Return the (X, Y) coordinate for the center point of the cell that contains the specified text.  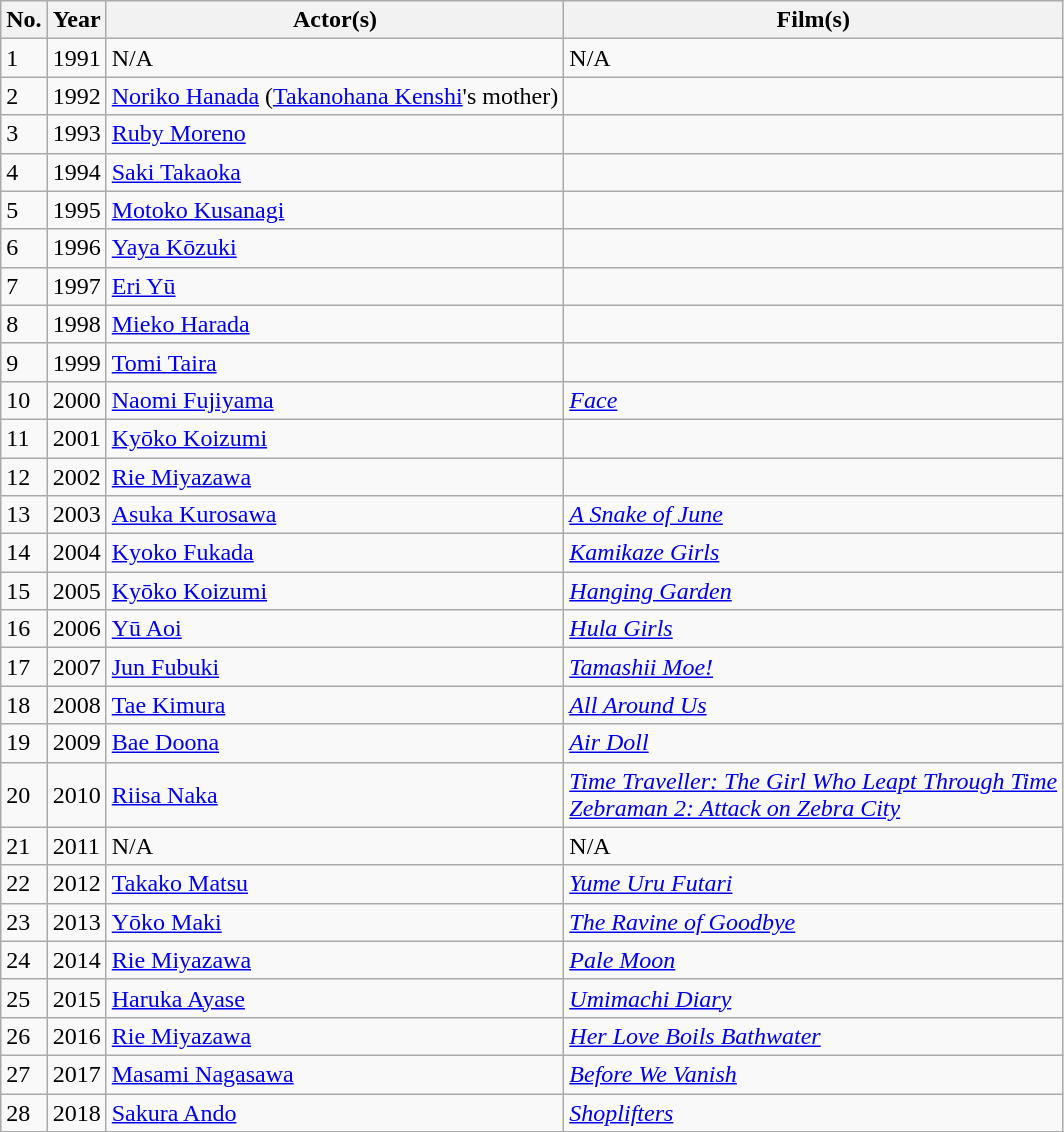
A Snake of June (814, 515)
2003 (76, 515)
Naomi Fujiyama (335, 400)
20 (24, 794)
15 (24, 591)
The Ravine of Goodbye (814, 922)
Her Love Boils Bathwater (814, 1036)
2009 (76, 743)
2000 (76, 400)
Umimachi Diary (814, 998)
1998 (76, 324)
26 (24, 1036)
7 (24, 286)
14 (24, 553)
Kyoko Fukada (335, 553)
12 (24, 477)
2013 (76, 922)
Time Traveller: The Girl Who Leapt Through TimeZebraman 2: Attack on Zebra City (814, 794)
Air Doll (814, 743)
Tae Kimura (335, 705)
1 (24, 58)
2015 (76, 998)
Riisa Naka (335, 794)
Hula Girls (814, 629)
2001 (76, 438)
13 (24, 515)
Yume Uru Futari (814, 884)
Yōko Maki (335, 922)
4 (24, 172)
27 (24, 1074)
Saki Takaoka (335, 172)
2007 (76, 667)
Kamikaze Girls (814, 553)
Masami Nagasawa (335, 1074)
2010 (76, 794)
8 (24, 324)
2006 (76, 629)
2008 (76, 705)
9 (24, 362)
1995 (76, 210)
2018 (76, 1113)
1991 (76, 58)
Motoko Kusanagi (335, 210)
1994 (76, 172)
2004 (76, 553)
18 (24, 705)
6 (24, 248)
2014 (76, 960)
10 (24, 400)
Eri Yū (335, 286)
1993 (76, 134)
2005 (76, 591)
25 (24, 998)
Pale Moon (814, 960)
Asuka Kurosawa (335, 515)
No. (24, 20)
Before We Vanish (814, 1074)
Mieko Harada (335, 324)
22 (24, 884)
2012 (76, 884)
All Around Us (814, 705)
Takako Matsu (335, 884)
3 (24, 134)
1996 (76, 248)
Noriko Hanada (Takanohana Kenshi's mother) (335, 96)
24 (24, 960)
5 (24, 210)
1992 (76, 96)
Film(s) (814, 20)
2 (24, 96)
2017 (76, 1074)
1999 (76, 362)
2016 (76, 1036)
Ruby Moreno (335, 134)
Face (814, 400)
Tamashii Moe! (814, 667)
2002 (76, 477)
Hanging Garden (814, 591)
1997 (76, 286)
Haruka Ayase (335, 998)
16 (24, 629)
11 (24, 438)
Yū Aoi (335, 629)
Shoplifters (814, 1113)
23 (24, 922)
Year (76, 20)
19 (24, 743)
17 (24, 667)
2011 (76, 846)
21 (24, 846)
Jun Fubuki (335, 667)
Yaya Kōzuki (335, 248)
Sakura Ando (335, 1113)
Bae Doona (335, 743)
Tomi Taira (335, 362)
28 (24, 1113)
Actor(s) (335, 20)
